Capture the cell that displays the provided text and extract its [X, Y] central coordinate. 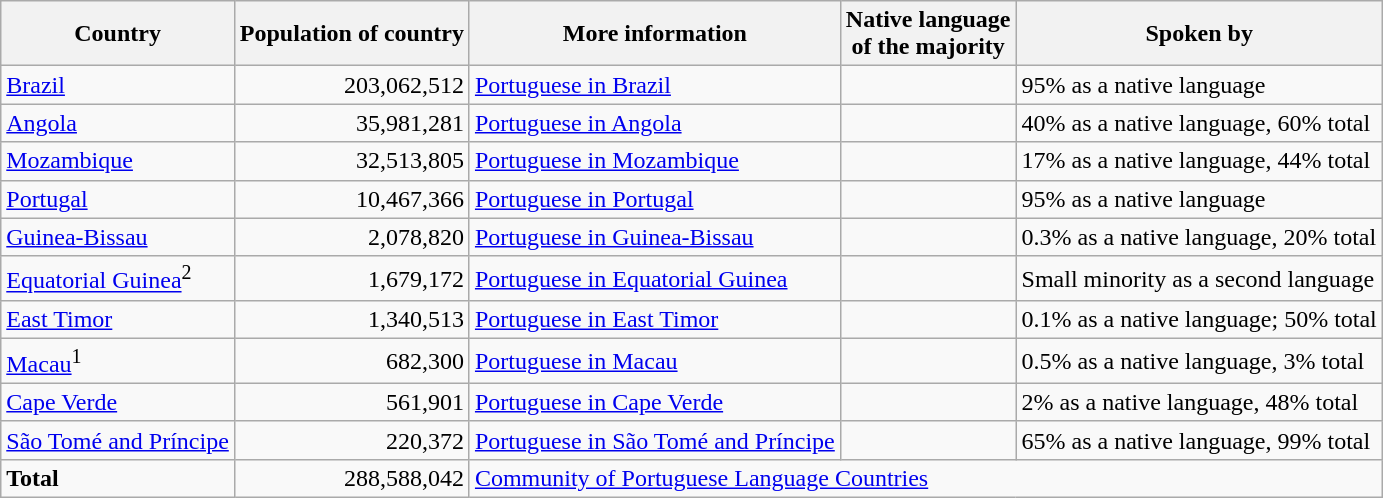
40% as a native language, 60% total [1199, 123]
1,679,172 [352, 278]
1,340,513 [352, 320]
Community of Portuguese Language Countries [926, 478]
Angola [118, 123]
17% as a native language, 44% total [1199, 161]
Equatorial Guinea2 [118, 278]
Guinea-Bissau [118, 237]
Portuguese in Guinea-Bissau [654, 237]
Small minority as a second language [1199, 278]
Portuguese in East Timor [654, 320]
Portuguese in São Tomé and Príncipe [654, 440]
Portuguese in Angola [654, 123]
Country [118, 34]
Total [118, 478]
Macau1 [118, 362]
35,981,281 [352, 123]
Portuguese in Equatorial Guinea [654, 278]
10,467,366 [352, 199]
More information [654, 34]
Population of country [352, 34]
Portuguese in Mozambique [654, 161]
0.5% as a native language, 3% total [1199, 362]
2% as a native language, 48% total [1199, 402]
Portuguese in Macau [654, 362]
Brazil [118, 85]
0.1% as a native language; 50% total [1199, 320]
0.3% as a native language, 20% total [1199, 237]
220,372 [352, 440]
288,588,042 [352, 478]
682,300 [352, 362]
Portugal [118, 199]
Portuguese in Cape Verde [654, 402]
203,062,512 [352, 85]
Spoken by [1199, 34]
Portuguese in Portugal [654, 199]
East Timor [118, 320]
Cape Verde [118, 402]
Portuguese in Brazil [654, 85]
32,513,805 [352, 161]
São Tomé and Príncipe [118, 440]
561,901 [352, 402]
65% as a native language, 99% total [1199, 440]
2,078,820 [352, 237]
Mozambique [118, 161]
Native languageof the majority [928, 34]
